Return the (X, Y) coordinate for the center point of the cell that contains the specified text.  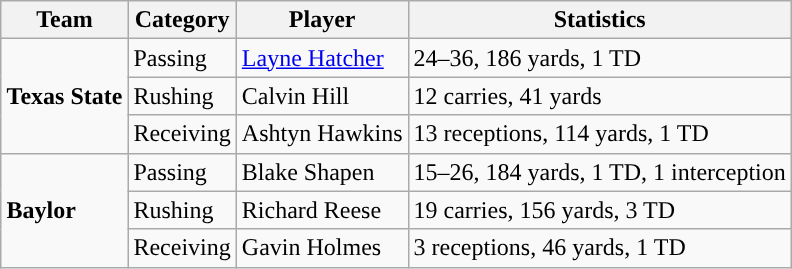
12 carries, 41 yards (600, 96)
Ashtyn Hawkins (322, 134)
Texas State (64, 96)
Calvin Hill (322, 96)
Team (64, 20)
Baylor (64, 210)
Category (182, 20)
Statistics (600, 20)
3 receptions, 46 yards, 1 TD (600, 248)
Blake Shapen (322, 172)
Richard Reese (322, 210)
Layne Hatcher (322, 58)
Player (322, 20)
13 receptions, 114 yards, 1 TD (600, 134)
19 carries, 156 yards, 3 TD (600, 210)
Gavin Holmes (322, 248)
24–36, 186 yards, 1 TD (600, 58)
15–26, 184 yards, 1 TD, 1 interception (600, 172)
